Scan for the cell matching the given text and deliver its [X, Y] coordinate at center. 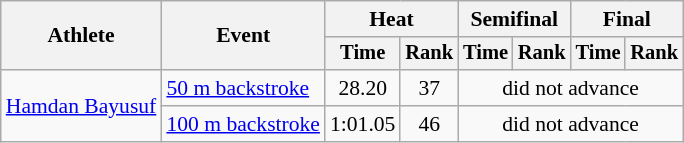
46 [429, 124]
28.20 [362, 88]
37 [429, 88]
100 m backstroke [243, 124]
50 m backstroke [243, 88]
Event [243, 36]
1:01.05 [362, 124]
Athlete [82, 36]
Heat [392, 19]
Final [627, 19]
Hamdan Bayusuf [82, 106]
Semifinal [514, 19]
